Detect which cell encompasses the target text, then output its (x, y) center coordinate. 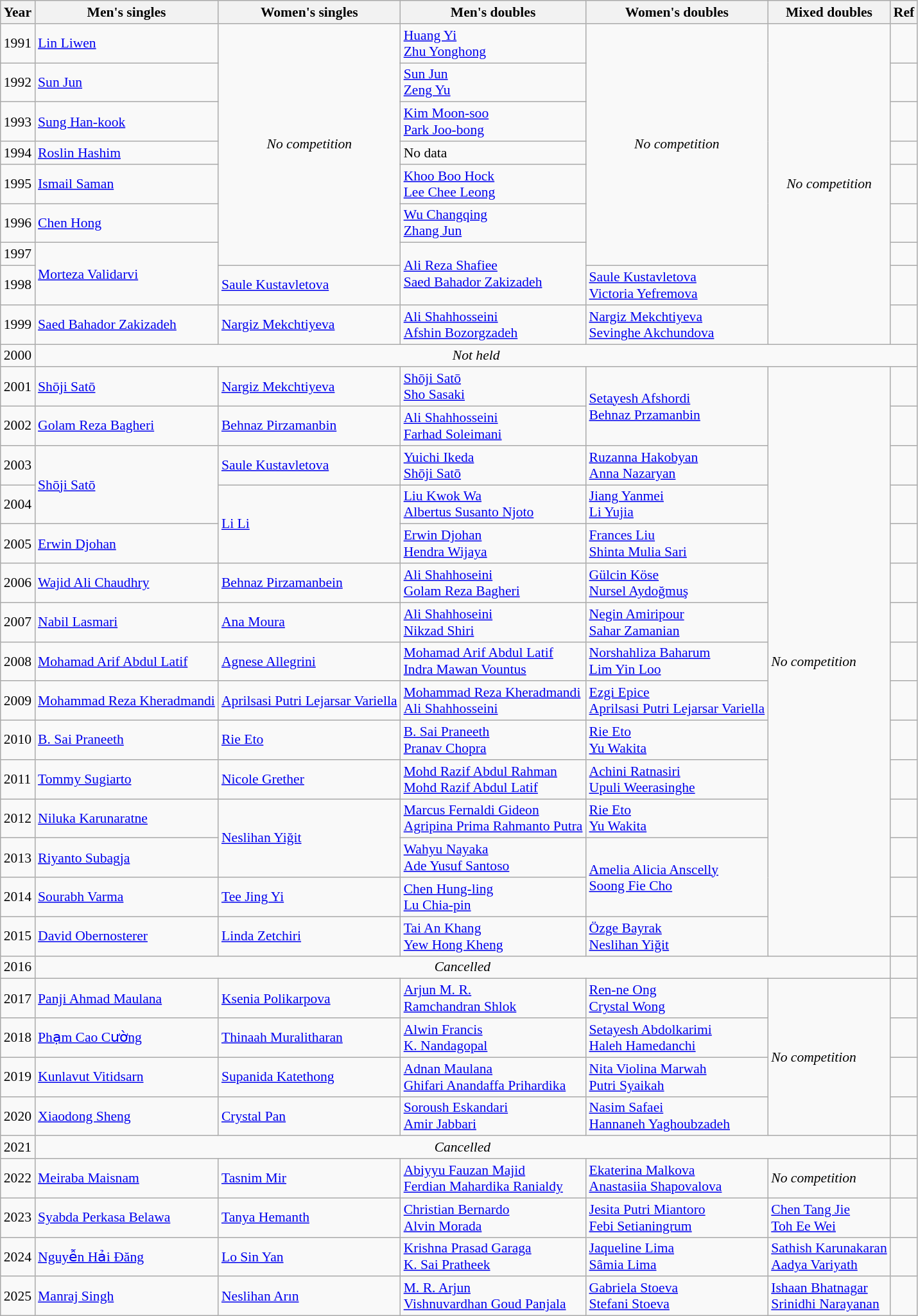
1991 (18, 44)
Nguyễn Hải Đăng (126, 1256)
Nabil Lasmari (126, 622)
Khoo Boo Hock Lee Chee Leong (493, 184)
2005 (18, 543)
Christian Bernardo Alvin Morada (493, 1218)
Yuichi Ikeda Shōji Satō (493, 465)
Morteza Validarvi (126, 274)
M. R. Arjun Vishnuvardhan Goud Panjala (493, 1296)
Kim Moon-soo Park Joo-bong (493, 122)
Lin Liwen (126, 44)
2016 (18, 967)
2018 (18, 1038)
1999 (18, 325)
Not held (476, 356)
Ezgi Epice Aprilsasi Putri Lejarsar Variella (677, 701)
B. Sai Praneeth (126, 740)
2010 (18, 740)
2004 (18, 505)
Thinaah Muralitharan (309, 1038)
2011 (18, 780)
Mohammad Reza Kheradmandi Ali Shahhosseini (493, 701)
2015 (18, 936)
Arjun M. R. Ramchandran Shlok (493, 998)
2001 (18, 387)
2006 (18, 583)
Men's singles (126, 12)
Gülcin Köse Nursel Aydoğmuş (677, 583)
Xiaodong Sheng (126, 1116)
Özge Bayrak Neslihan Yiğit (677, 936)
Phạm Cao Cường (126, 1038)
Neslihan Yiğit (309, 838)
2022 (18, 1178)
Ali Shahhosseini Afshin Bozorgzadeh (493, 325)
2017 (18, 998)
Liu Kwok Wa Albertus Susanto Njoto (493, 505)
2003 (18, 465)
Erwin Djohan (126, 543)
Wahyu Nayaka Ade Yusuf Santoso (493, 858)
Nargiz Mekchtiyeva Sevinghe Akchundova (677, 325)
Agnese Allegrini (309, 662)
Mohamad Arif Abdul Latif (126, 662)
2019 (18, 1076)
Mixed doubles (829, 12)
Ren-ne Ong Crystal Wong (677, 998)
Sourabh Varma (126, 897)
2002 (18, 426)
Tai An Khang Yew Hong Kheng (493, 936)
Jaqueline Lima Sâmia Lima (677, 1256)
Mohammad Reza Kheradmandi (126, 701)
Men's doubles (493, 12)
Achini Ratnasiri Upuli Weerasinghe (677, 780)
Norshahliza Baharum Lim Yin Loo (677, 662)
Sun Jun (126, 82)
Mohamad Arif Abdul Latif Indra Mawan Vountus (493, 662)
Sathish Karunakaran Aadya Variyath (829, 1256)
Women's doubles (677, 12)
Nicole Grether (309, 780)
1992 (18, 82)
2021 (18, 1148)
Crystal Pan (309, 1116)
Huang Yi Zhu Yonghong (493, 44)
Nita Violina Marwah Putri Syaikah (677, 1076)
Amelia Alicia Anscelly Soong Fie Cho (677, 877)
Kunlavut Vitidsarn (126, 1076)
Ref (904, 12)
Golam Reza Bagheri (126, 426)
Alwin Francis K. Nandagopal (493, 1038)
Frances Liu Shinta Mulia Sari (677, 543)
Syabda Perkasa Belawa (126, 1218)
B. Sai Praneeth Pranav Chopra (493, 740)
1998 (18, 285)
Marcus Fernaldi Gideon Agripina Prima Rahmanto Putra (493, 818)
Jiang Yanmei Li Yujia (677, 505)
2013 (18, 858)
Chen Hung-ling Lu Chia-pin (493, 897)
Chen Tang Jie Toh Ee Wei (829, 1218)
Erwin Djohan Hendra Wijaya (493, 543)
Linda Zetchiri (309, 936)
Wajid Ali Chaudhry (126, 583)
2024 (18, 1256)
Saed Bahador Zakizadeh (126, 325)
Ksenia Polikarpova (309, 998)
Tee Jing Yi (309, 897)
2020 (18, 1116)
Gabriela Stoeva Stefani Stoeva (677, 1296)
Niluka Karunaratne (126, 818)
No data (493, 153)
Soroush Eskandari Amir Jabbari (493, 1116)
Manraj Singh (126, 1296)
Ekaterina Malkova Anastasiia Shapovalova (677, 1178)
Li Li (309, 524)
Supanida Katethong (309, 1076)
Negin Amiripour Sahar Zamanian (677, 622)
Nasim Safaei Hannaneh Yaghoubzadeh (677, 1116)
Meiraba Maisnam (126, 1178)
Rie Eto (309, 740)
Ali Reza Shafiee Saed Bahador Zakizadeh (493, 274)
Saule Kustavletova Victoria Yefremova (677, 285)
David Obernosterer (126, 936)
Sun Jun Zeng Yu (493, 82)
Women's singles (309, 12)
Setayesh Afshordi Behnaz Przamanbin (677, 407)
Sung Han-kook (126, 122)
1996 (18, 224)
Tasnim Mir (309, 1178)
2025 (18, 1296)
Ana Moura (309, 622)
Riyanto Subagja (126, 858)
Behnaz Pirzamanbein (309, 583)
Setayesh Abdolkarimi Haleh Hamedanchi (677, 1038)
1994 (18, 153)
Behnaz Pirzamanbin (309, 426)
Mohd Razif Abdul Rahman Mohd Razif Abdul Latif (493, 780)
Abiyyu Fauzan Majid Ferdian Mahardika Ranialdy (493, 1178)
2023 (18, 1218)
Ruzanna Hakobyan Anna Nazaryan (677, 465)
Ishaan Bhatnagar Srinidhi Narayanan (829, 1296)
1993 (18, 122)
Krishna Prasad Garaga K. Sai Pratheek (493, 1256)
Tommy Sugiarto (126, 780)
Aprilsasi Putri Lejarsar Variella (309, 701)
Roslin Hashim (126, 153)
Jesita Putri Miantoro Febi Setianingrum (677, 1218)
Shōji Satō Sho Sasaki (493, 387)
Adnan Maulana Ghifari Anandaffa Prihardika (493, 1076)
Ismail Saman (126, 184)
2014 (18, 897)
Panji Ahmad Maulana (126, 998)
Ali Shahhoseini Nikzad Shiri (493, 622)
Wu Changqing Zhang Jun (493, 224)
Neslihan Arın (309, 1296)
2012 (18, 818)
2009 (18, 701)
Ali Shahhoseini Golam Reza Bagheri (493, 583)
Tanya Hemanth (309, 1218)
Chen Hong (126, 224)
Ali Shahhosseini Farhad Soleimani (493, 426)
Year (18, 12)
1997 (18, 254)
2000 (18, 356)
Lo Sin Yan (309, 1256)
1995 (18, 184)
2008 (18, 662)
2007 (18, 622)
